Search for the cell housing the specified text and yield its (X, Y) center coordinate. 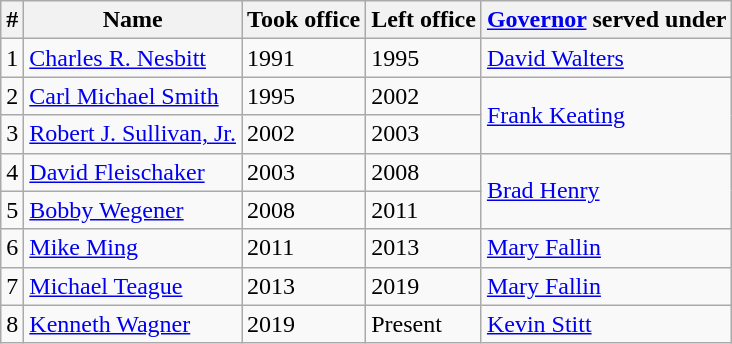
3 (12, 134)
Frank Keating (606, 115)
Bobby Wegener (133, 210)
David Walters (606, 58)
Left office (424, 20)
Carl Michael Smith (133, 96)
Michael Teague (133, 286)
Kevin Stitt (606, 324)
1991 (304, 58)
6 (12, 248)
Brad Henry (606, 191)
Kenneth Wagner (133, 324)
David Fleischaker (133, 172)
2 (12, 96)
7 (12, 286)
Robert J. Sullivan, Jr. (133, 134)
Charles R. Nesbitt (133, 58)
Present (424, 324)
4 (12, 172)
Took office (304, 20)
1 (12, 58)
5 (12, 210)
# (12, 20)
Mike Ming (133, 248)
Governor served under (606, 20)
Name (133, 20)
8 (12, 324)
